Pinpoint the cell where the given text exists, returning its (x, y) midpoint coordinate. 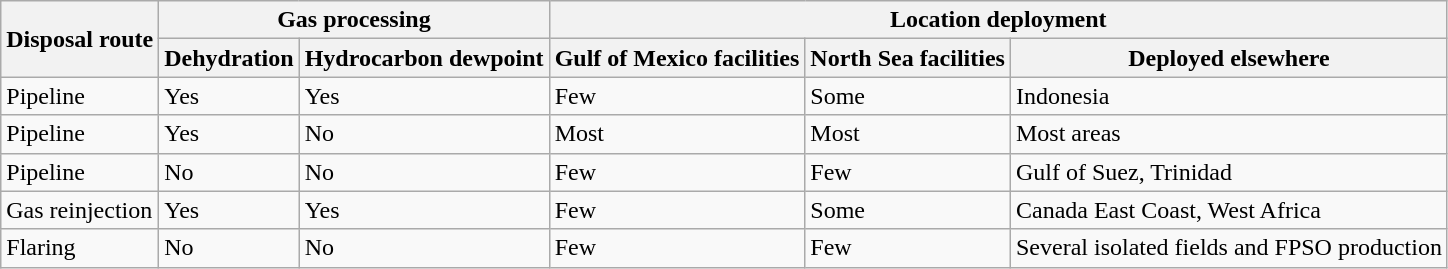
Deployed elsewhere (1228, 58)
Gas reinjection (80, 210)
Disposal route (80, 39)
Gulf of Mexico facilities (677, 58)
Several isolated fields and FPSO production (1228, 248)
Dehydration (229, 58)
Most areas (1228, 134)
Gas processing (354, 20)
Hydrocarbon dewpoint (424, 58)
Gulf of Suez, Trinidad (1228, 172)
Location deployment (998, 20)
Canada East Coast, West Africa (1228, 210)
Flaring (80, 248)
Indonesia (1228, 96)
North Sea facilities (908, 58)
